Return (x, y) of the center of cell containing provided text 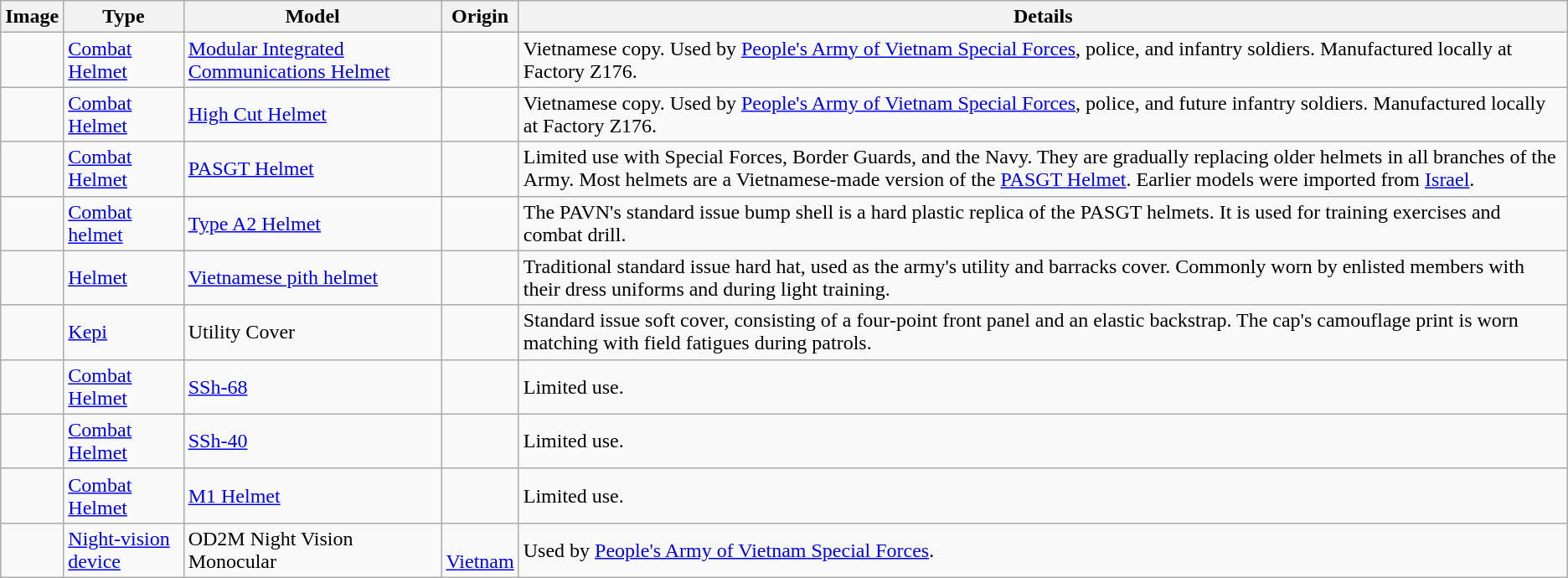
High Cut Helmet (312, 114)
Combat helmet (124, 223)
SSh-40 (312, 441)
SSh-68 (312, 387)
Vietnam (480, 550)
Utility Cover (312, 332)
Modular Integrated Communications Helmet (312, 60)
Night-vision device (124, 550)
Image (32, 17)
Vietnamese copy. Used by People's Army of Vietnam Special Forces, police, and infantry soldiers. Manufactured locally at Factory Z176. (1043, 60)
Details (1043, 17)
Vietnamese copy. Used by People's Army of Vietnam Special Forces, police, and future infantry soldiers. Manufactured locally at Factory Z176. (1043, 114)
Used by People's Army of Vietnam Special Forces. (1043, 550)
Type (124, 17)
Origin (480, 17)
M1 Helmet (312, 496)
Model (312, 17)
The PAVN's standard issue bump shell is a hard plastic replica of the PASGT helmets. It is used for training exercises and combat drill. (1043, 223)
Vietnamese pith helmet (312, 278)
Kepi (124, 332)
Type A2 Helmet (312, 223)
OD2M Night Vision Monocular (312, 550)
PASGT Helmet (312, 169)
Helmet (124, 278)
